Locate the cell with the specified text and output its [x, y] center coordinate. 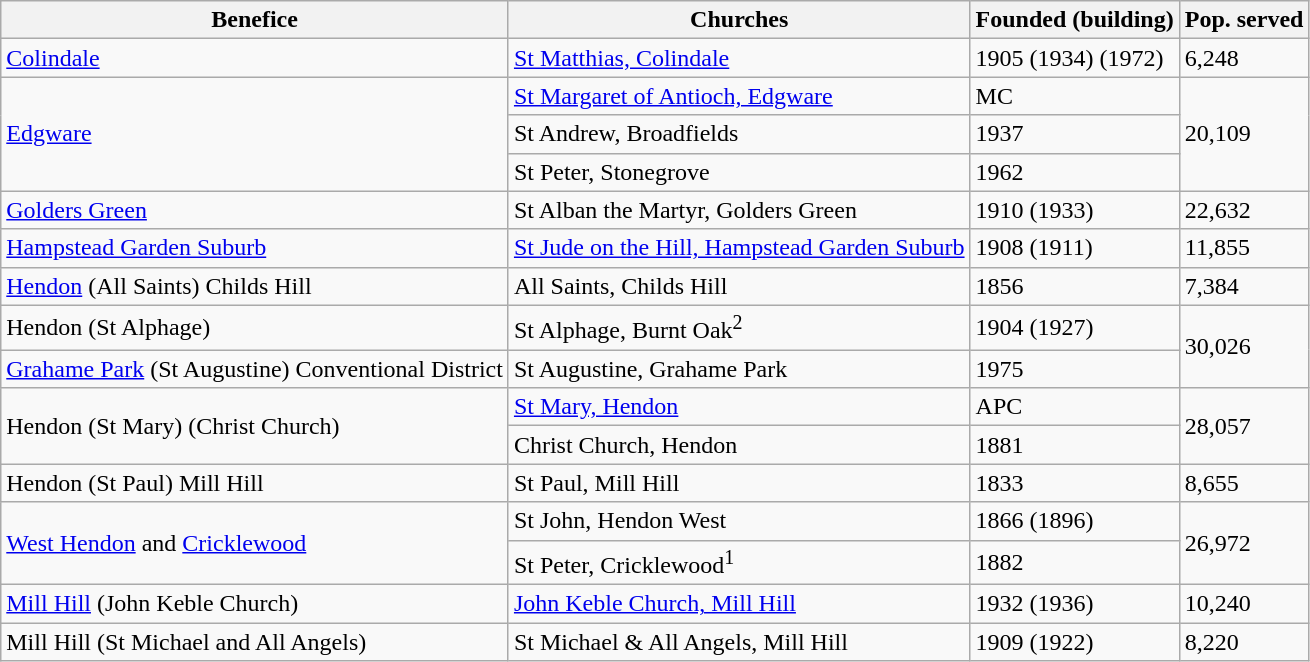
St Michael & All Angels, Mill Hill [739, 642]
28,057 [1244, 426]
1932 (1936) [1074, 604]
St Mary, Hendon [739, 407]
1908 (1911) [1074, 248]
1909 (1922) [1074, 642]
11,855 [1244, 248]
1904 (1927) [1074, 328]
St Margaret of Antioch, Edgware [739, 96]
1866 (1896) [1074, 521]
8,220 [1244, 642]
Founded (building) [1074, 20]
1910 (1933) [1074, 210]
1905 (1934) (1972) [1074, 58]
22,632 [1244, 210]
1833 [1074, 483]
1975 [1074, 369]
St Paul, Mill Hill [739, 483]
MC [1074, 96]
All Saints, Childs Hill [739, 286]
Hendon (St Alphage) [255, 328]
St Peter, Cricklewood1 [739, 562]
1962 [1074, 172]
26,972 [1244, 544]
West Hendon and Cricklewood [255, 544]
St Augustine, Grahame Park [739, 369]
Churches [739, 20]
1882 [1074, 562]
Golders Green [255, 210]
St Alban the Martyr, Golders Green [739, 210]
Colindale [255, 58]
Hendon (All Saints) Childs Hill [255, 286]
St Andrew, Broadfields [739, 134]
Benefice [255, 20]
10,240 [1244, 604]
6,248 [1244, 58]
St John, Hendon West [739, 521]
St Alphage, Burnt Oak2 [739, 328]
Hampstead Garden Suburb [255, 248]
Grahame Park (St Augustine) Conventional District [255, 369]
Mill Hill (John Keble Church) [255, 604]
Mill Hill (St Michael and All Angels) [255, 642]
30,026 [1244, 346]
Edgware [255, 134]
8,655 [1244, 483]
1881 [1074, 445]
St Jude on the Hill, Hampstead Garden Suburb [739, 248]
John Keble Church, Mill Hill [739, 604]
APC [1074, 407]
1856 [1074, 286]
20,109 [1244, 134]
Christ Church, Hendon [739, 445]
Pop. served [1244, 20]
7,384 [1244, 286]
1937 [1074, 134]
Hendon (St Paul) Mill Hill [255, 483]
Hendon (St Mary) (Christ Church) [255, 426]
St Matthias, Colindale [739, 58]
St Peter, Stonegrove [739, 172]
